Detect which cell encompasses the target text, then output its (x, y) center coordinate. 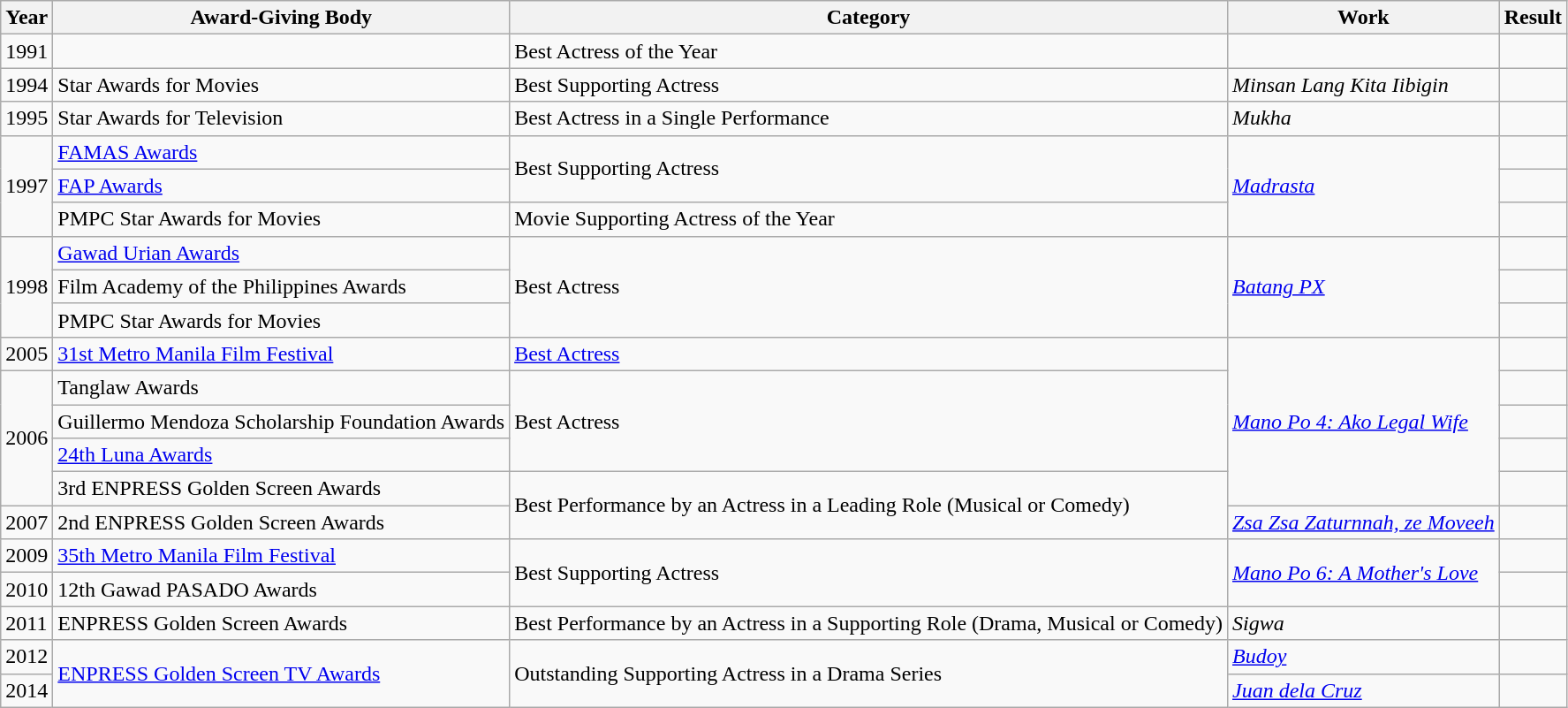
Gawad Urian Awards (281, 253)
Tanglaw Awards (281, 387)
FAP Awards (281, 186)
Budoy (1363, 657)
Madrasta (1363, 186)
2014 (27, 690)
1994 (27, 85)
2005 (27, 354)
3rd ENPRESS Golden Screen Awards (281, 489)
2010 (27, 590)
31st Metro Manila Film Festival (281, 354)
Category (869, 18)
2nd ENPRESS Golden Screen Awards (281, 522)
Film Academy of the Philippines Awards (281, 286)
Award-Giving Body (281, 18)
Outstanding Supporting Actress in a Drama Series (869, 674)
Star Awards for Television (281, 118)
Mano Po 4: Ako Legal Wife (1363, 421)
2009 (27, 556)
2007 (27, 522)
FAMAS Awards (281, 152)
Zsa Zsa Zaturnnah, ze Moveeh (1363, 522)
Mano Po 6: A Mother's Love (1363, 573)
2006 (27, 438)
ENPRESS Golden Screen TV Awards (281, 674)
Best Performance by an Actress in a Leading Role (Musical or Comedy) (869, 506)
Minsan Lang Kita Iibigin (1363, 85)
ENPRESS Golden Screen Awards (281, 623)
Movie Supporting Actress of the Year (869, 219)
Best Actress in a Single Performance (869, 118)
2012 (27, 657)
24th Luna Awards (281, 455)
1991 (27, 51)
1997 (27, 186)
Best Actress of the Year (869, 51)
Mukha (1363, 118)
Batang PX (1363, 286)
Year (27, 18)
Best Performance by an Actress in a Supporting Role (Drama, Musical or Comedy) (869, 623)
Juan dela Cruz (1363, 690)
12th Gawad PASADO Awards (281, 590)
1995 (27, 118)
Sigwa (1363, 623)
2011 (27, 623)
Guillermo Mendoza Scholarship Foundation Awards (281, 422)
Work (1363, 18)
1998 (27, 286)
Star Awards for Movies (281, 85)
35th Metro Manila Film Festival (281, 556)
Result (1533, 18)
